Pinpoint the cell where the given text exists, returning its [X, Y] midpoint coordinate. 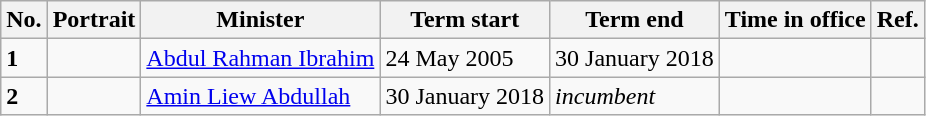
2 [24, 96]
Minister [260, 20]
1 [24, 58]
24 May 2005 [465, 58]
Portrait [94, 20]
Term end [635, 20]
Amin Liew Abdullah [260, 96]
Term start [465, 20]
incumbent [635, 96]
No. [24, 20]
Abdul Rahman Ibrahim [260, 58]
Ref. [898, 20]
Time in office [795, 20]
